Find where the given text appears and provide that cell's center as (x, y) coordinate. 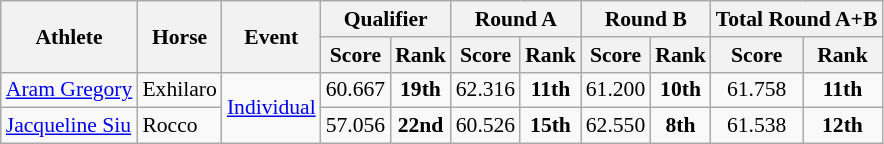
Qualifier (386, 19)
62.550 (616, 126)
60.526 (486, 126)
61.758 (757, 90)
Aram Gregory (70, 90)
57.056 (356, 126)
Jacqueline Siu (70, 126)
61.538 (757, 126)
19th (420, 90)
Total Round A+B (797, 19)
8th (680, 126)
12th (842, 126)
22nd (420, 126)
60.667 (356, 90)
Round B (646, 19)
Horse (179, 36)
10th (680, 90)
15th (550, 126)
Exhilaro (179, 90)
Round A (516, 19)
Event (272, 36)
Rocco (179, 126)
61.200 (616, 90)
62.316 (486, 90)
Individual (272, 108)
Athlete (70, 36)
